Output the [x, y] coordinate of the center of the cell containing the given text.  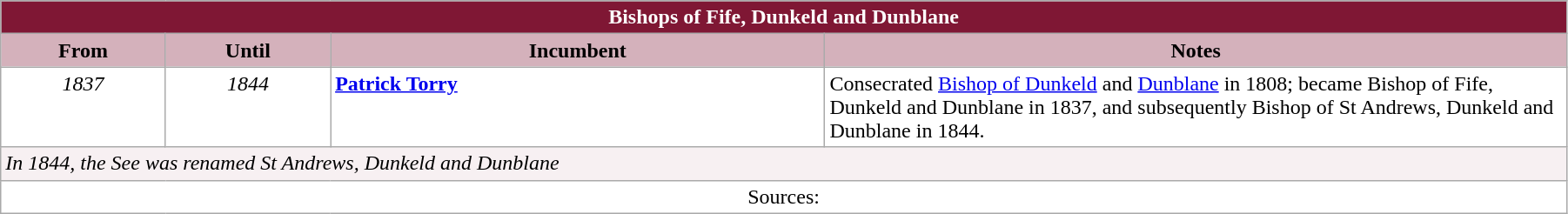
1844 [247, 107]
1837 [84, 107]
From [84, 50]
Until [247, 50]
Bishops of Fife, Dunkeld and Dunblane [784, 17]
Incumbent [578, 50]
In 1844, the See was renamed St Andrews, Dunkeld and Dunblane [784, 164]
Sources: [784, 197]
Notes [1196, 50]
Patrick Torry [578, 107]
